Search for the cell housing the specified text and yield its (X, Y) center coordinate. 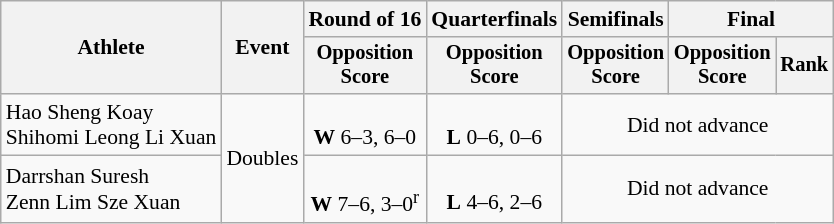
W 7–6, 3–0r (364, 190)
Rank (805, 66)
Hao Sheng KoayShihomi Leong Li Xuan (112, 124)
Event (262, 48)
L 0–6, 0–6 (494, 124)
Semifinals (616, 19)
Final (751, 19)
W 6–3, 6–0 (364, 124)
Athlete (112, 48)
Darrshan SureshZenn Lim Sze Xuan (112, 190)
Quarterfinals (494, 19)
L 4–6, 2–6 (494, 190)
Round of 16 (364, 19)
Doubles (262, 158)
